From the cell containing the given text, extract its center point as (x, y) coordinate. 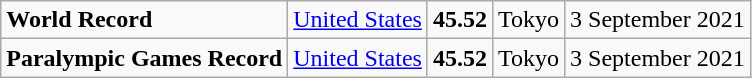
World Record (144, 20)
Paralympic Games Record (144, 58)
